For the text-containing cell, return its midpoint in [x, y] coordinate format. 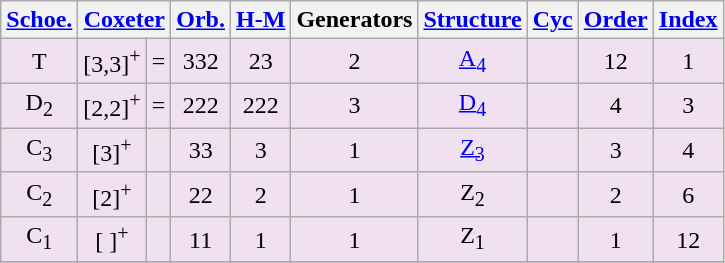
Coxeter [124, 20]
6 [688, 194]
[3]+ [112, 150]
[2,2]+ [112, 106]
Z1 [472, 240]
[3,3]+ [112, 62]
Z2 [472, 194]
Order [616, 20]
Cyc [552, 20]
C2 [40, 194]
33 [201, 150]
T [40, 62]
[ ]+ [112, 240]
C1 [40, 240]
Schoe. [40, 20]
Orb. [201, 20]
[2]+ [112, 194]
D4 [472, 106]
23 [261, 62]
22 [201, 194]
C3 [40, 150]
11 [201, 240]
H-M [261, 20]
Structure [472, 20]
332 [201, 62]
Z3 [472, 150]
Index [688, 20]
A4 [472, 62]
D2 [40, 106]
Generators [354, 20]
